Capture the cell that displays the provided text and extract its [x, y] central coordinate. 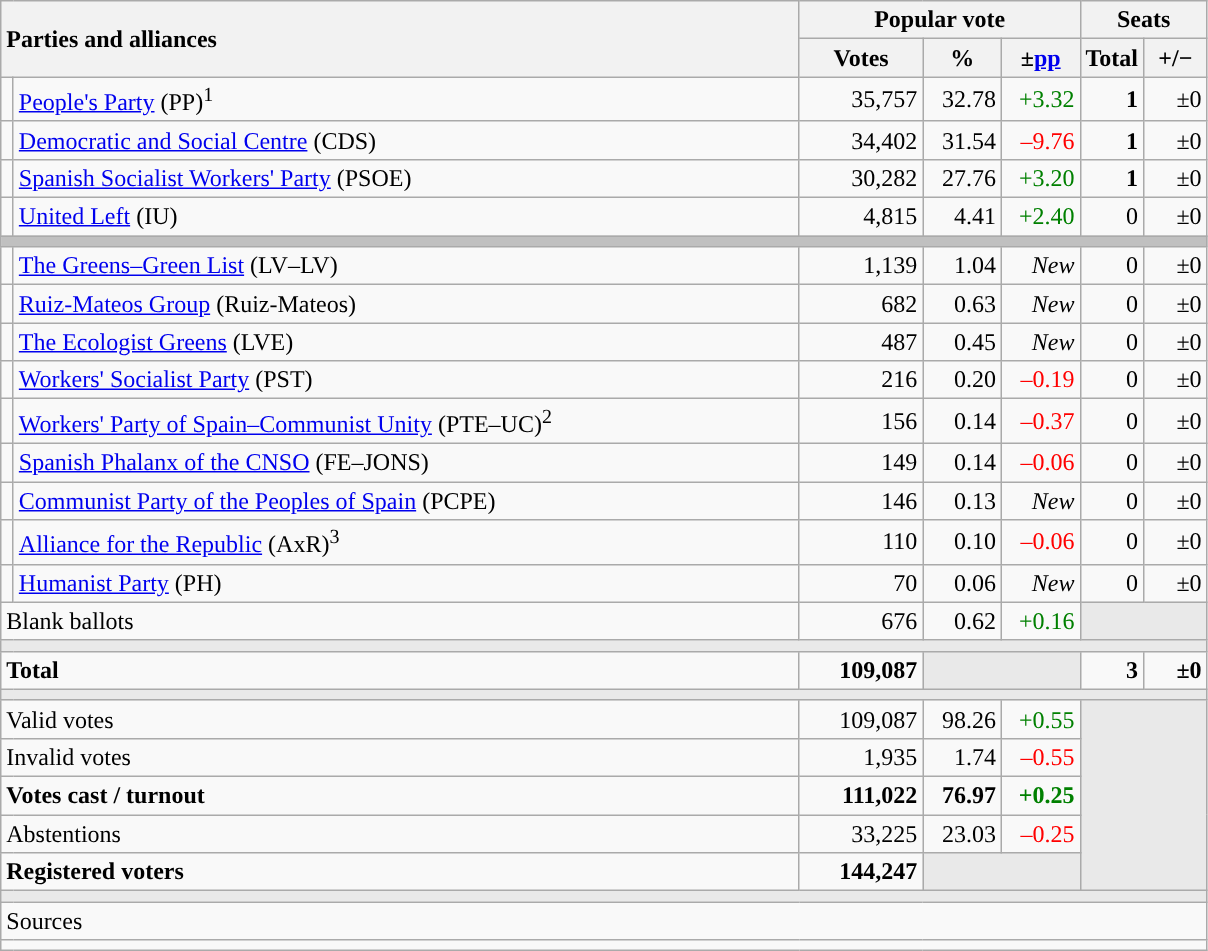
4,815 [861, 217]
0.62 [962, 621]
Blank ballots [400, 621]
1.74 [962, 758]
Sources [604, 921]
Registered voters [400, 872]
34,402 [861, 140]
Spanish Socialist Workers' Party (PSOE) [406, 178]
3 [1112, 670]
1,935 [861, 758]
United Left (IU) [406, 217]
+3.20 [1040, 178]
31.54 [962, 140]
–9.76 [1040, 140]
Valid votes [400, 719]
216 [861, 380]
The Ecologist Greens (LVE) [406, 342]
% [962, 58]
Communist Party of the Peoples of Spain (PCPE) [406, 501]
Popular vote [940, 20]
–0.37 [1040, 422]
156 [861, 422]
0.06 [962, 583]
27.76 [962, 178]
Workers' Party of Spain–Communist Unity (PTE–UC)2 [406, 422]
30,282 [861, 178]
Humanist Party (PH) [406, 583]
+0.55 [1040, 719]
Parties and alliances [400, 39]
0.20 [962, 380]
70 [861, 583]
±pp [1040, 58]
149 [861, 462]
–0.55 [1040, 758]
676 [861, 621]
Seats [1144, 20]
144,247 [861, 872]
0.63 [962, 304]
33,225 [861, 834]
Votes cast / turnout [400, 796]
+0.16 [1040, 621]
People's Party (PP)1 [406, 100]
Abstentions [400, 834]
0.45 [962, 342]
+/− [1176, 58]
Workers' Socialist Party (PST) [406, 380]
1.04 [962, 266]
0.13 [962, 501]
4.41 [962, 217]
1,139 [861, 266]
0.10 [962, 542]
The Greens–Green List (LV–LV) [406, 266]
Spanish Phalanx of the CNSO (FE–JONS) [406, 462]
146 [861, 501]
35,757 [861, 100]
Votes [861, 58]
98.26 [962, 719]
+3.32 [1040, 100]
Democratic and Social Centre (CDS) [406, 140]
111,022 [861, 796]
–0.25 [1040, 834]
682 [861, 304]
–0.19 [1040, 380]
+0.25 [1040, 796]
Ruiz-Mateos Group (Ruiz-Mateos) [406, 304]
110 [861, 542]
32.78 [962, 100]
23.03 [962, 834]
+2.40 [1040, 217]
Alliance for the Republic (AxR)3 [406, 542]
Invalid votes [400, 758]
487 [861, 342]
76.97 [962, 796]
